Return [x, y] of the center of cell containing provided text 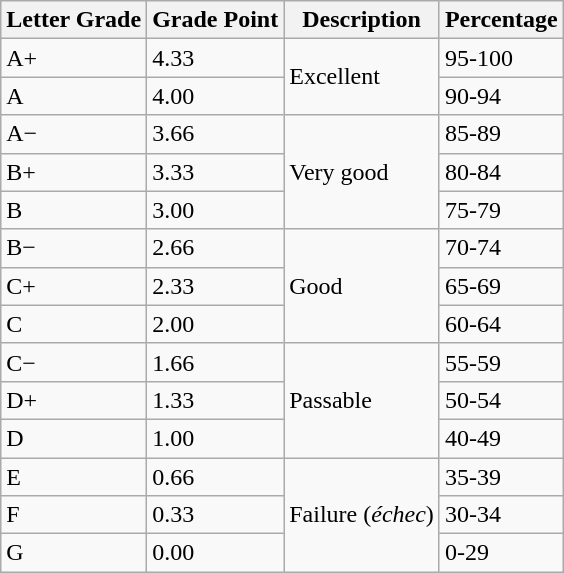
D+ [74, 400]
0.33 [216, 515]
B [74, 210]
70-74 [501, 248]
1.00 [216, 438]
85-89 [501, 134]
2.33 [216, 286]
E [74, 477]
3.00 [216, 210]
Grade Point [216, 20]
Description [362, 20]
Letter Grade [74, 20]
B+ [74, 172]
1.33 [216, 400]
Good [362, 286]
0.00 [216, 553]
C [74, 324]
90-94 [501, 96]
2.00 [216, 324]
4.00 [216, 96]
35-39 [501, 477]
B− [74, 248]
C+ [74, 286]
2.66 [216, 248]
4.33 [216, 58]
Failure (échec) [362, 515]
A+ [74, 58]
Percentage [501, 20]
C− [74, 362]
A [74, 96]
95-100 [501, 58]
60-64 [501, 324]
Passable [362, 400]
3.33 [216, 172]
0.66 [216, 477]
55-59 [501, 362]
40-49 [501, 438]
75-79 [501, 210]
65-69 [501, 286]
0-29 [501, 553]
30-34 [501, 515]
1.66 [216, 362]
D [74, 438]
80-84 [501, 172]
Excellent [362, 77]
50-54 [501, 400]
3.66 [216, 134]
Very good [362, 172]
A− [74, 134]
G [74, 553]
F [74, 515]
